Detect which cell encompasses the target text, then output its (x, y) center coordinate. 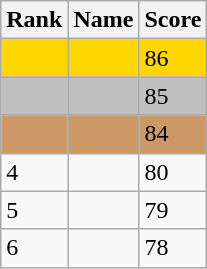
79 (173, 210)
86 (173, 58)
84 (173, 134)
6 (34, 248)
Name (104, 20)
4 (34, 172)
Score (173, 20)
85 (173, 96)
80 (173, 172)
78 (173, 248)
Rank (34, 20)
5 (34, 210)
